Extract the (x, y) coordinate from the center of the cell holding the provided text.  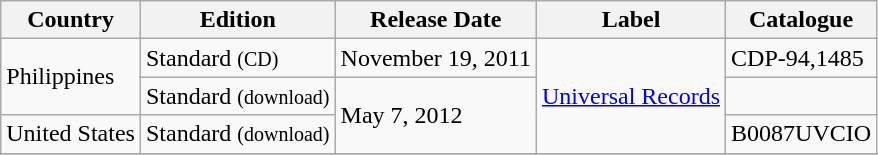
Catalogue (802, 20)
Country (71, 20)
Edition (238, 20)
May 7, 2012 (436, 115)
Universal Records (630, 96)
Release Date (436, 20)
Standard (CD) (238, 58)
November 19, 2011 (436, 58)
Philippines (71, 77)
CDP-94,1485 (802, 58)
B0087UVCIO (802, 134)
Label (630, 20)
United States (71, 134)
